Locate the cell with the specified text and output its [x, y] center coordinate. 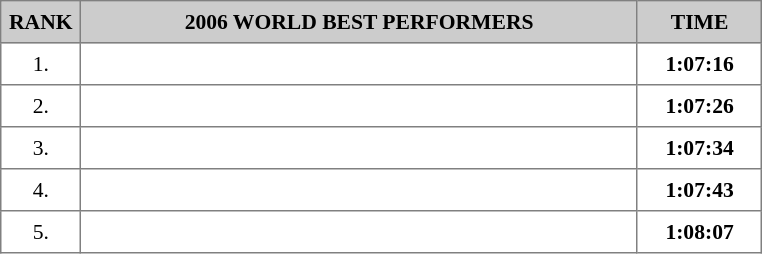
1:07:26 [699, 106]
TIME [699, 22]
5. [41, 232]
RANK [41, 22]
3. [41, 148]
1:07:16 [699, 64]
2. [41, 106]
4. [41, 190]
1:07:34 [699, 148]
1. [41, 64]
2006 WORLD BEST PERFORMERS [359, 22]
1:08:07 [699, 232]
1:07:43 [699, 190]
